Scan for the cell matching the given text and deliver its [X, Y] coordinate at center. 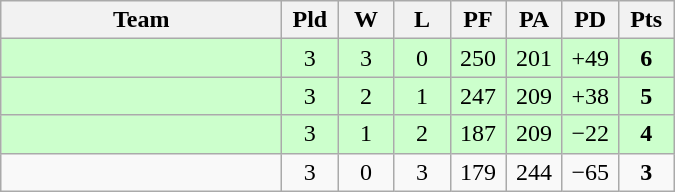
−22 [590, 134]
−65 [590, 172]
W [366, 20]
247 [478, 96]
250 [478, 58]
179 [478, 172]
4 [646, 134]
244 [534, 172]
187 [478, 134]
PF [478, 20]
Team [142, 20]
L [422, 20]
PD [590, 20]
5 [646, 96]
6 [646, 58]
201 [534, 58]
+38 [590, 96]
Pld [310, 20]
PA [534, 20]
+49 [590, 58]
Pts [646, 20]
